Detect which cell encompasses the target text, then output its (x, y) center coordinate. 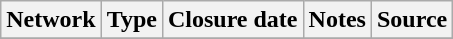
Source (412, 20)
Closure date (232, 20)
Type (132, 20)
Network (51, 20)
Notes (337, 20)
